Search for the cell housing the specified text and yield its (x, y) center coordinate. 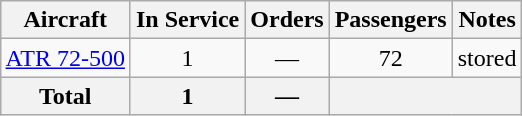
72 (390, 58)
Orders (287, 20)
Passengers (390, 20)
stored (487, 58)
In Service (187, 20)
Total (65, 96)
Notes (487, 20)
Aircraft (65, 20)
ATR 72-500 (65, 58)
